Locate the cell with the specified text and output its [X, Y] center coordinate. 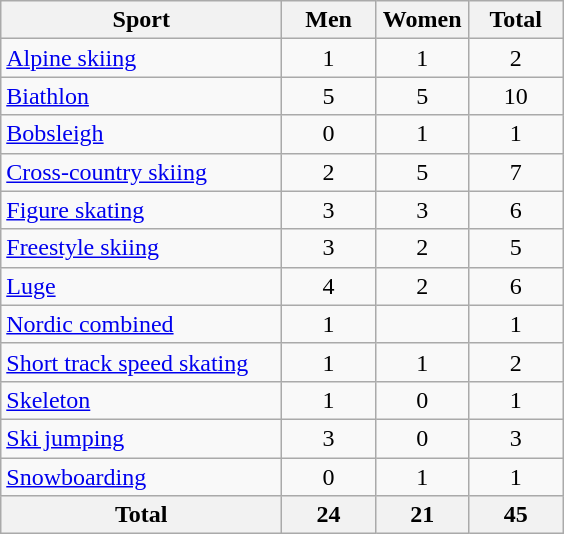
7 [516, 172]
Ski jumping [142, 438]
Sport [142, 20]
Snowboarding [142, 477]
24 [329, 515]
Skeleton [142, 400]
4 [329, 286]
10 [516, 96]
21 [422, 515]
Short track speed skating [142, 362]
Women [422, 20]
Freestyle skiing [142, 248]
Figure skating [142, 210]
Luge [142, 286]
Men [329, 20]
Bobsleigh [142, 134]
45 [516, 515]
Alpine skiing [142, 58]
Cross-country skiing [142, 172]
Biathlon [142, 96]
Nordic combined [142, 324]
